Detect which cell encompasses the target text, then output its [X, Y] center coordinate. 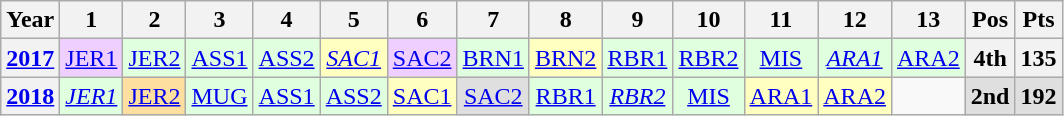
8 [565, 20]
Pos [990, 20]
3 [220, 20]
135 [1038, 58]
7 [493, 20]
2017 [30, 58]
9 [638, 20]
BRN1 [493, 58]
11 [781, 20]
12 [855, 20]
6 [422, 20]
192 [1038, 96]
5 [354, 20]
13 [928, 20]
4 [286, 20]
2018 [30, 96]
4th [990, 58]
Year [30, 20]
Pts [1038, 20]
10 [708, 20]
2nd [990, 96]
MUG [220, 96]
1 [92, 20]
BRN2 [565, 58]
2 [154, 20]
